Identify which cell holds the provided text, then report its [x, y] central coordinate. 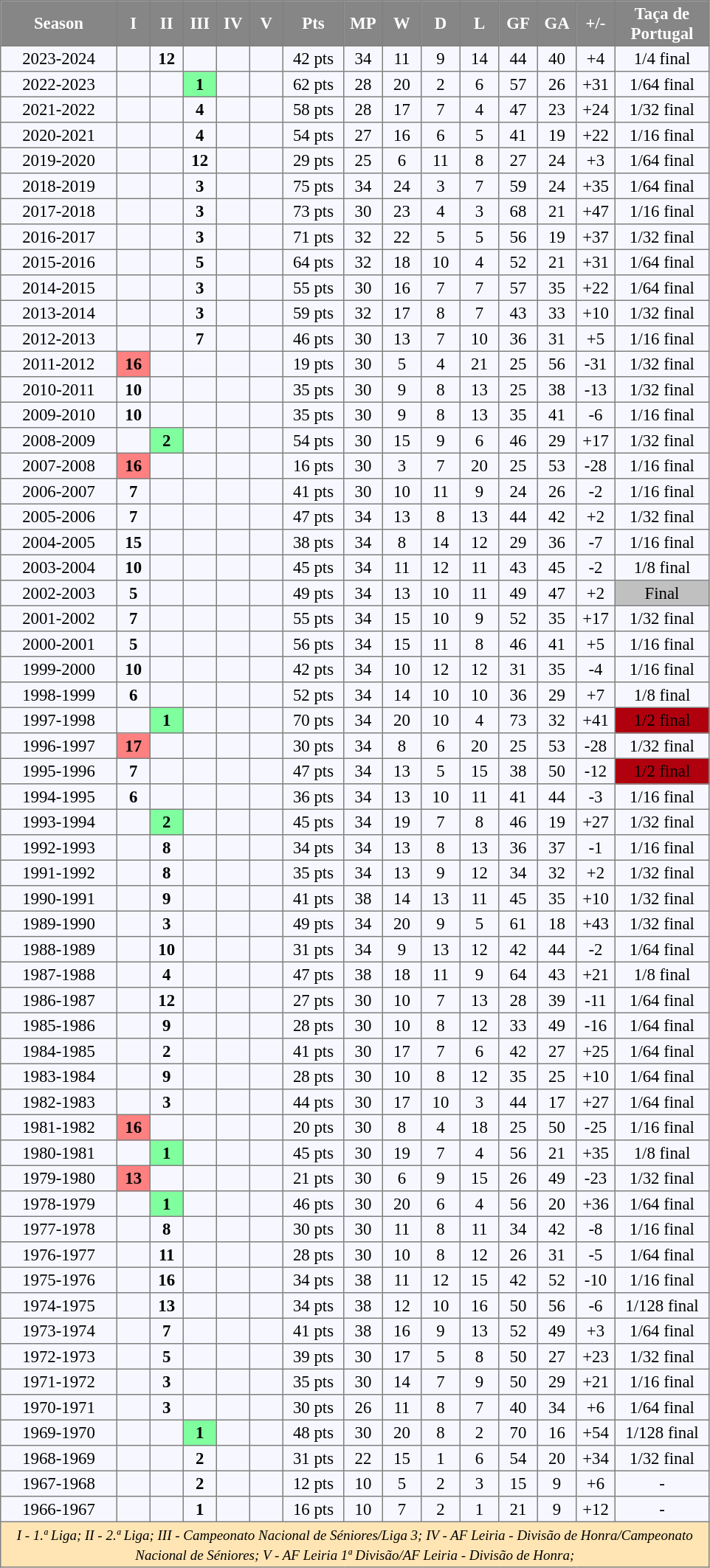
+43 [596, 923]
2022-2023 [59, 84]
1977-1978 [59, 1229]
2006-2007 [59, 491]
-12 [596, 771]
1985-1986 [59, 1025]
12 pts [313, 1483]
+47 [596, 211]
-11 [596, 1000]
-13 [596, 389]
19 pts [313, 364]
59 pts [313, 313]
1984-1985 [59, 1051]
52 pts [313, 695]
-16 [596, 1025]
1970-1971 [59, 1407]
2002-2003 [59, 593]
-10 [596, 1280]
2009-2010 [59, 414]
59 [518, 186]
68 [518, 211]
70 [518, 1432]
39 pts [313, 1356]
2003-2004 [59, 567]
+37 [596, 237]
1996-1997 [59, 746]
2018-2019 [59, 186]
-7 [596, 542]
MP [363, 24]
1999-2000 [59, 669]
1987-1988 [59, 974]
61 [518, 923]
-1 [596, 847]
1991-1992 [59, 873]
IV [233, 24]
1982-1983 [59, 1102]
37 [556, 847]
1988-1989 [59, 949]
1995-1996 [59, 771]
1978-1979 [59, 1204]
+34 [596, 1458]
+25 [596, 1051]
II [167, 24]
2021-2022 [59, 109]
1992-1993 [59, 847]
64 pts [313, 262]
+/- [596, 24]
Final [662, 593]
+54 [596, 1432]
1998-1999 [59, 695]
+7 [596, 695]
+24 [596, 109]
20 pts [313, 1127]
-5 [596, 1255]
48 pts [313, 1432]
1993-1994 [59, 822]
1981-1982 [59, 1127]
1983-1984 [59, 1076]
27 pts [313, 1000]
1967-1968 [59, 1483]
L [479, 24]
2001-2002 [59, 618]
58 pts [313, 109]
2004-2005 [59, 542]
W [401, 24]
-3 [596, 797]
1/4 final [662, 58]
III [199, 24]
36 pts [313, 797]
71 pts [313, 237]
1994-1995 [59, 797]
-25 [596, 1127]
+4 [596, 58]
29 pts [313, 160]
2015-2016 [59, 262]
1976-1977 [59, 1255]
1968-1969 [59, 1458]
GA [556, 24]
1966-1967 [59, 1509]
1975-1976 [59, 1280]
2013-2014 [59, 313]
2010-2011 [59, 389]
Pts [313, 24]
+36 [596, 1204]
GF [518, 24]
73 [518, 720]
1990-1991 [59, 898]
+12 [596, 1509]
1974-1975 [59, 1305]
1973-1974 [59, 1331]
2011-2012 [59, 364]
2017-2018 [59, 211]
62 pts [313, 84]
1979-1980 [59, 1178]
1986-1987 [59, 1000]
1969-1970 [59, 1432]
+41 [596, 720]
D [441, 24]
21 pts [313, 1178]
56 pts [313, 644]
64 [518, 974]
2012-2013 [59, 339]
70 pts [313, 720]
44 pts [313, 1102]
1971-1972 [59, 1381]
1972-1973 [59, 1356]
73 pts [313, 211]
2008-2009 [59, 440]
-23 [596, 1178]
2005-2006 [59, 516]
-31 [596, 364]
Taça de Portugal [662, 24]
1989-1990 [59, 923]
39 [556, 1000]
V [266, 24]
2020-2021 [59, 135]
1980-1981 [59, 1153]
54 [518, 1458]
38 pts [313, 542]
2014-2015 [59, 288]
2023-2024 [59, 58]
+23 [596, 1356]
1997-1998 [59, 720]
-8 [596, 1229]
-4 [596, 669]
2019-2020 [59, 160]
2016-2017 [59, 237]
2000-2001 [59, 644]
I [133, 24]
75 pts [313, 186]
Season [59, 24]
2007-2008 [59, 465]
